Return (x, y) of the center of cell containing provided text 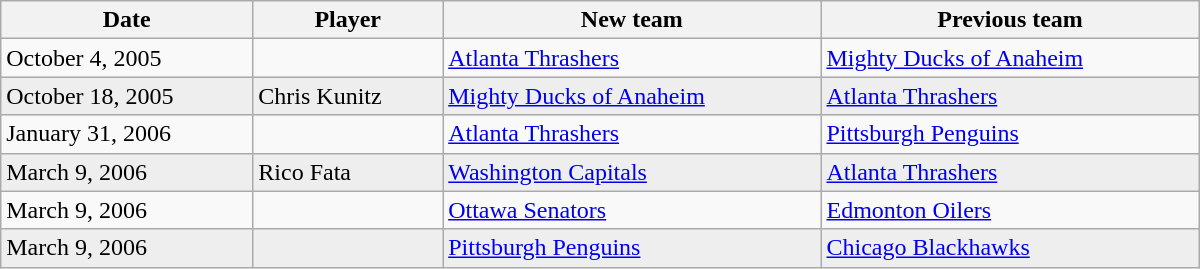
New team (632, 20)
Ottawa Senators (632, 210)
January 31, 2006 (127, 134)
Chris Kunitz (348, 96)
Player (348, 20)
Edmonton Oilers (1010, 210)
Rico Fata (348, 172)
Date (127, 20)
Chicago Blackhawks (1010, 248)
Washington Capitals (632, 172)
Previous team (1010, 20)
October 18, 2005 (127, 96)
October 4, 2005 (127, 58)
